Provide the (x, y) coordinate of the cell's center where the given text is located.  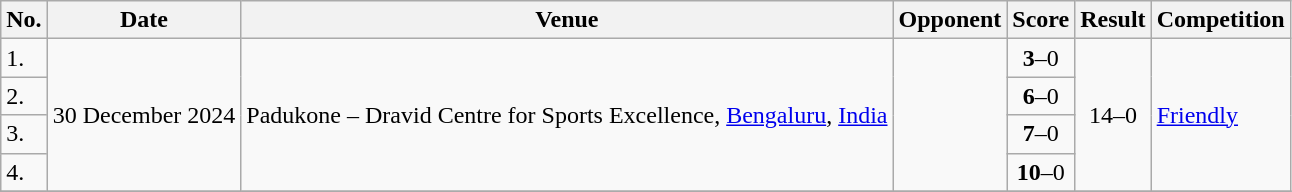
7–0 (1041, 134)
6–0 (1041, 96)
Date (144, 20)
1. (24, 58)
Opponent (950, 20)
No. (24, 20)
Venue (567, 20)
Competition (1220, 20)
3–0 (1041, 58)
4. (24, 172)
Result (1113, 20)
Friendly (1220, 115)
14–0 (1113, 115)
10–0 (1041, 172)
Score (1041, 20)
3. (24, 134)
30 December 2024 (144, 115)
2. (24, 96)
Padukone – Dravid Centre for Sports Excellence, Bengaluru, India (567, 115)
